Capture the cell that displays the provided text and extract its (X, Y) central coordinate. 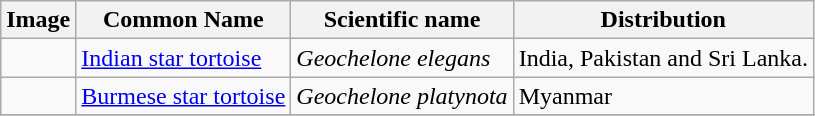
Image (38, 20)
Distribution (663, 20)
Geochelone elegans (402, 58)
Scientific name (402, 20)
Indian star tortoise (184, 58)
Burmese star tortoise (184, 96)
Myanmar (663, 96)
India, Pakistan and Sri Lanka. (663, 58)
Geochelone platynota (402, 96)
Common Name (184, 20)
